Determine the [X, Y] coordinate at the center of the cell enclosing the given text.  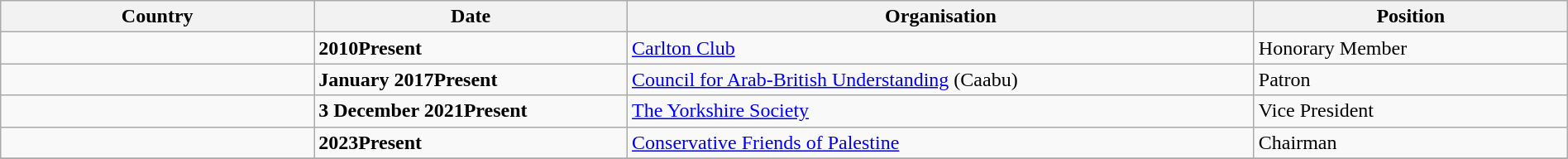
Country [157, 17]
2010Present [471, 48]
Council for Arab-British Understanding (Caabu) [941, 79]
2023Present [471, 142]
Position [1411, 17]
January 2017Present [471, 79]
3 December 2021Present [471, 111]
Patron [1411, 79]
Carlton Club [941, 48]
Vice President [1411, 111]
Conservative Friends of Palestine [941, 142]
Chairman [1411, 142]
Date [471, 17]
Honorary Member [1411, 48]
The Yorkshire Society [941, 111]
Organisation [941, 17]
